From the cell containing the given text, extract its center point as (X, Y) coordinate. 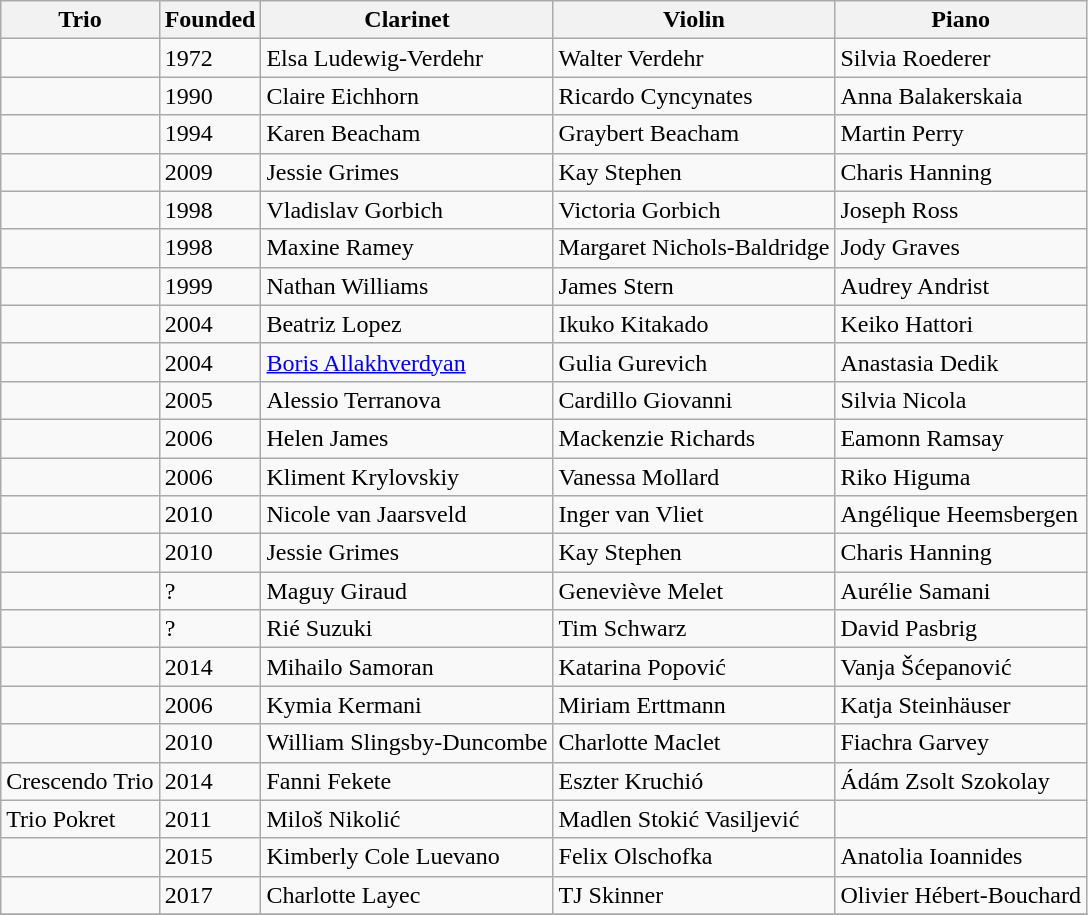
Margaret Nichols-Baldridge (694, 248)
Audrey Andrist (961, 286)
Victoria Gorbich (694, 210)
1990 (210, 96)
TJ Skinner (694, 895)
Mihailo Samoran (407, 667)
2015 (210, 857)
Aurélie Samani (961, 591)
David Pasbrig (961, 629)
Violin (694, 20)
Katarina Popović (694, 667)
Kymia Kermani (407, 705)
Anna Balakerskaia (961, 96)
Karen Beacham (407, 134)
Eszter Kruchió (694, 781)
William Slingsby-Duncombe (407, 743)
Trio (80, 20)
Cardillo Giovanni (694, 400)
Crescendo Trio (80, 781)
Anastasia Dedik (961, 362)
Kliment Krylovskiy (407, 477)
Fanni Fekete (407, 781)
Trio Pokret (80, 819)
Ikuko Kitakado (694, 324)
Nicole van Jaarsveld (407, 515)
Piano (961, 20)
Inger van Vliet (694, 515)
Anatolia Ioannides (961, 857)
Tim Schwarz (694, 629)
Ricardo Cyncynates (694, 96)
2005 (210, 400)
Boris Allakhverdyan (407, 362)
Angélique Heemsbergen (961, 515)
Charlotte Maclet (694, 743)
Vladislav Gorbich (407, 210)
Riko Higuma (961, 477)
Kimberly Cole Luevano (407, 857)
Alessio Terranova (407, 400)
Maxine Ramey (407, 248)
Miriam Erttmann (694, 705)
Miloš Nikolić (407, 819)
Madlen Stokić Vasiljević (694, 819)
Maguy Giraud (407, 591)
Beatriz Lopez (407, 324)
Elsa Ludewig-Verdehr (407, 58)
Fiachra Garvey (961, 743)
Eamonn Ramsay (961, 438)
Jody Graves (961, 248)
1999 (210, 286)
2009 (210, 172)
Clarinet (407, 20)
Helen James (407, 438)
Claire Eichhorn (407, 96)
Founded (210, 20)
Silvia Nicola (961, 400)
Vanessa Mollard (694, 477)
Silvia Roederer (961, 58)
1972 (210, 58)
Vanja Šćepanović (961, 667)
Walter Verdehr (694, 58)
Geneviève Melet (694, 591)
Charlotte Layec (407, 895)
2017 (210, 895)
Katja Steinhäuser (961, 705)
Mackenzie Richards (694, 438)
Graybert Beacham (694, 134)
Martin Perry (961, 134)
Rié Suzuki (407, 629)
Ádám Zsolt Szokolay (961, 781)
Gulia Gurevich (694, 362)
Keiko Hattori (961, 324)
Nathan Williams (407, 286)
James Stern (694, 286)
2011 (210, 819)
Joseph Ross (961, 210)
Olivier Hébert-Bouchard (961, 895)
Felix Olschofka (694, 857)
1994 (210, 134)
